Detect which cell encompasses the target text, then output its [x, y] center coordinate. 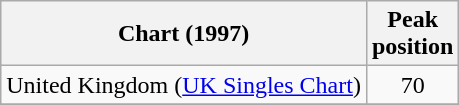
Peakposition [412, 34]
United Kingdom (UK Singles Chart) [184, 85]
70 [412, 85]
Chart (1997) [184, 34]
